From the cell containing the given text, extract its center point as [X, Y] coordinate. 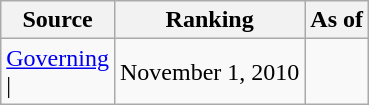
Governing| [58, 72]
As of [337, 20]
November 1, 2010 [209, 72]
Ranking [209, 20]
Source [58, 20]
